Pinpoint the cell where the given text exists, returning its (X, Y) midpoint coordinate. 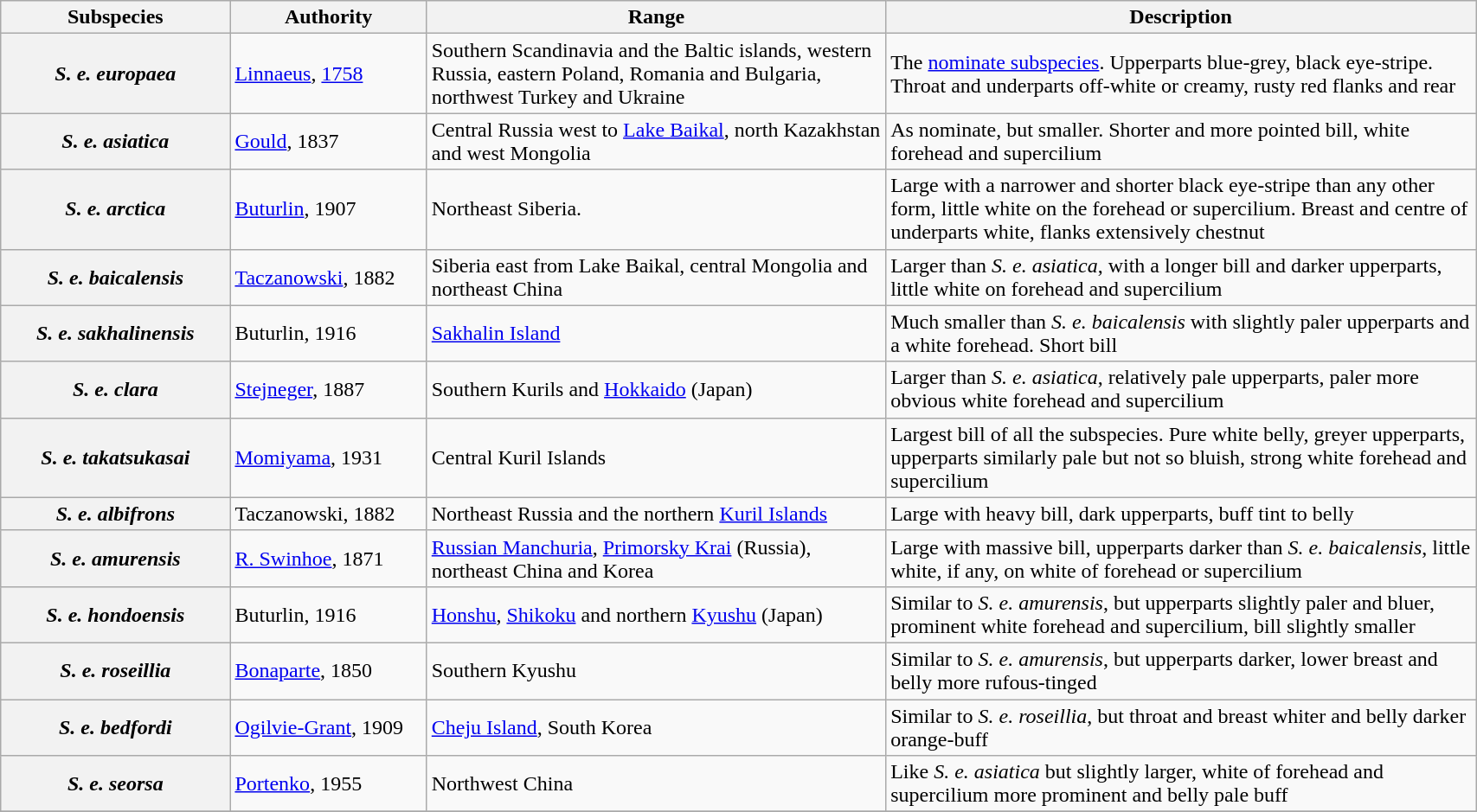
Large with massive bill, upperparts darker than S. e. baicalensis, little white, if any, on white of forehead or supercilium (1181, 559)
Southern Scandinavia and the Baltic islands, western Russia, eastern Poland, Romania and Bulgaria, northwest Turkey and Ukraine (656, 74)
Bonaparte, 1850 (329, 671)
S. e. takatsukasai (116, 457)
S. e. clara (116, 389)
S. e. roseillia (116, 671)
As nominate, but smaller. Shorter and more pointed bill, white forehead and supercilium (1181, 142)
Buturlin, 1907 (329, 209)
Cheju Island, South Korea (656, 726)
Portenko, 1955 (329, 783)
Stejneger, 1887 (329, 389)
R. Swinhoe, 1871 (329, 559)
S. e. amurensis (116, 559)
Sakhalin Island (656, 334)
Larger than S. e. asiatica, relatively pale upperparts, paler more obvious white forehead and supercilium (1181, 389)
Like S. e. asiatica but slightly larger, white of forehead and supercilium more prominent and belly pale buff (1181, 783)
Much smaller than S. e. baicalensis with slightly paler upperparts and a white forehead. Short bill (1181, 334)
Northeast Russia and the northern Kuril Islands (656, 514)
The nominate subspecies. Upperparts blue-grey, black eye-stripe. Throat and underparts off-white or creamy, rusty red flanks and rear (1181, 74)
Central Russia west to Lake Baikal, north Kazakhstan and west Mongolia (656, 142)
Ogilvie-Grant, 1909 (329, 726)
Description (1181, 17)
S. e. arctica (116, 209)
Northwest China (656, 783)
S. e. baicalensis (116, 277)
Siberia east from Lake Baikal, central Mongolia and northeast China (656, 277)
Subspecies (116, 17)
S. e. albifrons (116, 514)
S. e. bedfordi (116, 726)
Gould, 1837 (329, 142)
Similar to S. e. amurensis, but upperparts slightly paler and bluer, prominent white forehead and supercilium, bill slightly smaller (1181, 614)
Northeast Siberia. (656, 209)
Larger than S. e. asiatica, with a longer bill and darker upperparts, little white on forehead and supercilium (1181, 277)
S. e. sakhalinensis (116, 334)
Momiyama, 1931 (329, 457)
S. e. asiatica (116, 142)
S. e. europaea (116, 74)
S. e. seorsa (116, 783)
S. e. hondoensis (116, 614)
Linnaeus, 1758 (329, 74)
Central Kuril Islands (656, 457)
Honshu, Shikoku and northern Kyushu (Japan) (656, 614)
Similar to S. e. roseillia, but throat and breast whiter and belly darker orange-buff (1181, 726)
Russian Manchuria, Primorsky Krai (Russia), northeast China and Korea (656, 559)
Range (656, 17)
Authority (329, 17)
Large with heavy bill, dark upperparts, buff tint to belly (1181, 514)
Southern Kurils and Hokkaido (Japan) (656, 389)
Southern Kyushu (656, 671)
Similar to S. e. amurensis, but upperparts darker, lower breast and belly more rufous-tinged (1181, 671)
